For the text-containing cell, return its midpoint in (X, Y) coordinate format. 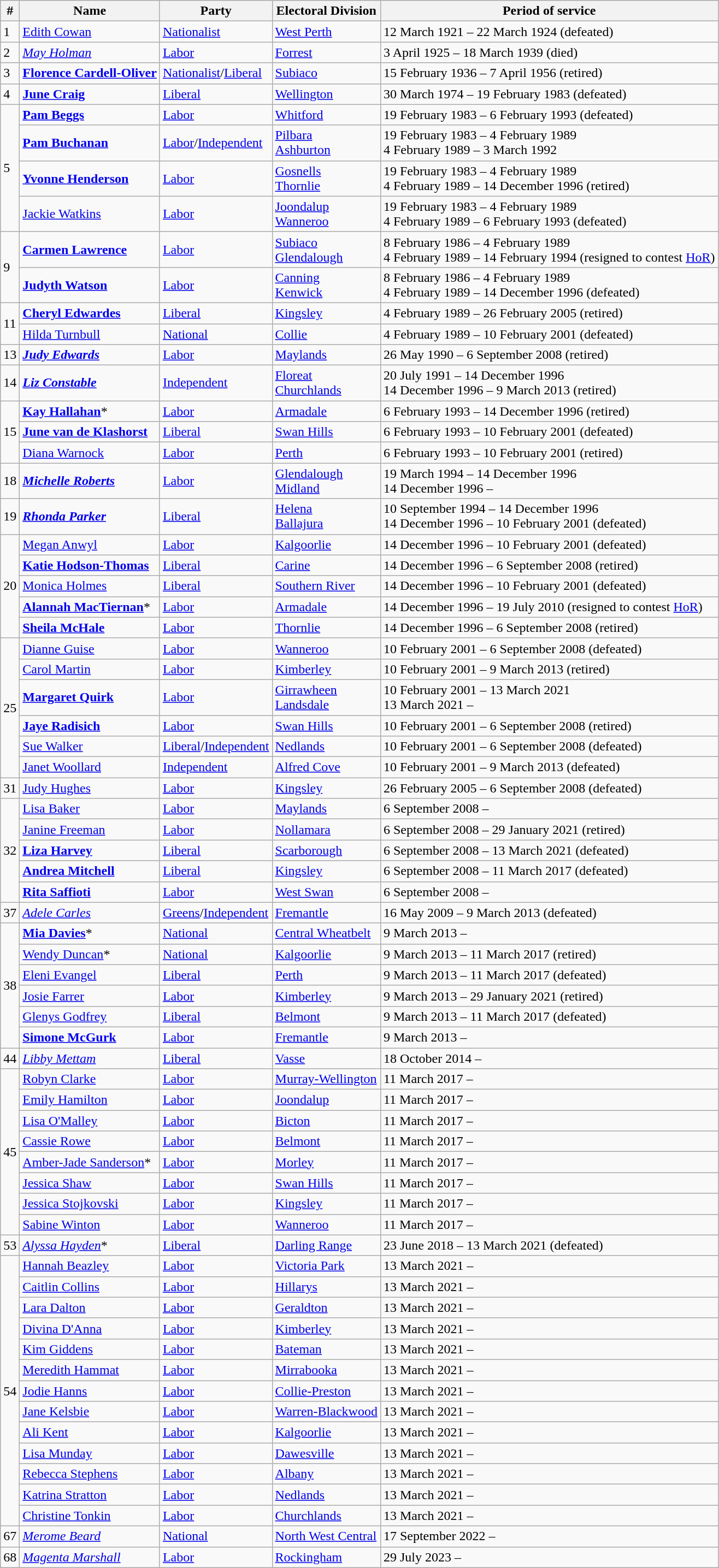
Dawesville (326, 1453)
Caitlin Collins (90, 1287)
19 (10, 517)
Katie Hodson-Thomas (90, 565)
Rebecca Stephens (90, 1474)
Jessica Stojkovski (90, 1204)
32 (10, 850)
Alannah MacTiernan* (90, 607)
6 February 1993 – 10 February 2001 (defeated) (549, 432)
3 (10, 73)
Warren-Blackwood (326, 1412)
53 (10, 1245)
17 September 2022 – (549, 1536)
Pilbara Ashburton (326, 143)
Pam Beggs (90, 115)
Kim Giddens (90, 1349)
Adele Carles (90, 913)
Wellington (326, 94)
26 February 2005 – 6 September 2008 (defeated) (549, 788)
Janet Woollard (90, 767)
Jackie Watkins (90, 214)
Kay Hallahan* (90, 411)
Whitford (326, 115)
West Perth (326, 32)
Judyth Watson (90, 285)
Rita Saffioti (90, 892)
Liz Constable (90, 383)
9 March 2013 – 11 March 2017 (retired) (549, 954)
Divina D'Anna (90, 1328)
Bicton (326, 1121)
Thornlie (326, 628)
Lara Dalton (90, 1307)
Hannah Beazley (90, 1266)
Joondalup Wanneroo (326, 214)
Wendy Duncan* (90, 954)
10 February 2001 – 13 March 202113 March 2021 – (549, 697)
Liza Harvey (90, 850)
10 February 2001 – 9 March 2013 (retired) (549, 669)
44 (10, 1058)
Geraldton (326, 1307)
Cheryl Edwardes (90, 313)
12 March 1921 – 22 March 1924 (defeated) (549, 32)
Florence Cardell-Oliver (90, 73)
4 (10, 94)
Mia Davies* (90, 933)
11 (10, 323)
20 July 1991 – 14 December 1996 14 December 1996 – 9 March 2013 (retired) (549, 383)
Lisa O'Malley (90, 1121)
25 (10, 708)
Scarborough (326, 850)
Name (90, 11)
8 February 1986 – 4 February 1989 4 February 1989 – 14 February 1994 (resigned to contest HoR) (549, 249)
Simone McGurk (90, 1037)
Gosnells Thornlie (326, 178)
Period of service (549, 11)
# (10, 11)
23 June 2018 – 13 March 2021 (defeated) (549, 1245)
Sue Walker (90, 747)
Cassie Rowe (90, 1141)
Judy Edwards (90, 355)
54 (10, 1391)
37 (10, 913)
20 (10, 586)
Churchlands (326, 1516)
Sabine Winton (90, 1224)
30 March 1974 – 19 February 1983 (defeated) (549, 94)
19 February 1983 – 4 February 1989 4 February 1989 – 3 March 1992 (549, 143)
4 February 1989 – 10 February 2001 (defeated) (549, 334)
Emily Hamilton (90, 1100)
Alfred Cove (326, 767)
Greens/Independent (216, 913)
14 December 1996 – 19 July 2010 (resigned to contest HoR) (549, 607)
GirrawheenLandsdale (326, 697)
Alyssa Hayden* (90, 1245)
18 (10, 481)
Margaret Quirk (90, 697)
Katrina Stratton (90, 1495)
Glendalough Midland (326, 481)
29 July 2023 – (549, 1557)
Vasse (326, 1058)
15 February 1936 – 7 April 1956 (retired) (549, 73)
Collie (326, 334)
Judy Hughes (90, 788)
38 (10, 985)
Murray-Wellington (326, 1079)
Darling Range (326, 1245)
Subiaco Glendalough (326, 249)
Pam Buchanan (90, 143)
Yvonne Henderson (90, 178)
Carine (326, 565)
Merome Beard (90, 1536)
Megan Anwyl (90, 545)
8 February 1986 – 4 February 1989 4 February 1989 – 14 December 1996 (defeated) (549, 285)
Forrest (326, 52)
Joondalup (326, 1100)
Labor/Independent (216, 143)
31 (10, 788)
Party (216, 11)
18 October 2014 – (549, 1058)
9 March 2013 – 29 January 2021 (retired) (549, 996)
Robyn Clarke (90, 1079)
Jodie Hanns (90, 1391)
Electoral Division (326, 11)
Collie-Preston (326, 1391)
Rockingham (326, 1557)
Christine Tonkin (90, 1516)
Josie Farrer (90, 996)
Southern River (326, 586)
19 February 1983 – 6 February 1993 (defeated) (549, 115)
Eleni Evangel (90, 975)
9 (10, 267)
Sheila McHale (90, 628)
Carmen Lawrence (90, 249)
Subiaco (326, 73)
Jaye Radisich (90, 726)
Janine Freeman (90, 830)
Libby Mettam (90, 1058)
Amber-Jade Sanderson* (90, 1162)
10 February 2001 – 9 March 2013 (defeated) (549, 767)
Michelle Roberts (90, 481)
10 February 2001 – 6 September 2008 (retired) (549, 726)
1 (10, 32)
6 February 1993 – 10 February 2001 (retired) (549, 453)
Liberal/Independent (216, 747)
Hillarys (326, 1287)
68 (10, 1557)
May Holman (90, 52)
Meredith Hammat (90, 1370)
Nationalist/Liberal (216, 73)
14 (10, 383)
13 (10, 355)
Andrea Mitchell (90, 871)
6 February 1993 – 14 December 1996 (retired) (549, 411)
Central Wheatbelt (326, 933)
19 February 1983 – 4 February 1989 4 February 1989 – 6 February 1993 (defeated) (549, 214)
Canning Kenwick (326, 285)
2 (10, 52)
Mirrabooka (326, 1370)
Rhonda Parker (90, 517)
4 February 1989 – 26 February 2005 (retired) (549, 313)
6 September 2008 – 13 March 2021 (defeated) (549, 850)
Lisa Munday (90, 1453)
Floreat Churchlands (326, 383)
6 September 2008 – 29 January 2021 (retired) (549, 830)
June Craig (90, 94)
West Swan (326, 892)
Ali Kent (90, 1433)
Diana Warnock (90, 453)
Victoria Park (326, 1266)
19 February 1983 – 4 February 1989 4 February 1989 – 14 December 1996 (retired) (549, 178)
3 April 1925 – 18 March 1939 (died) (549, 52)
Hilda Turnbull (90, 334)
19 March 1994 – 14 December 1996 14 December 1996 – (549, 481)
Dianne Guise (90, 648)
Albany (326, 1474)
67 (10, 1536)
Nationalist (216, 32)
16 May 2009 – 9 March 2013 (defeated) (549, 913)
June van de Klashorst (90, 432)
Nollamara (326, 830)
Edith Cowan (90, 32)
Helena Ballajura (326, 517)
6 September 2008 – 11 March 2017 (defeated) (549, 871)
Magenta Marshall (90, 1557)
5 (10, 168)
Morley (326, 1162)
North West Central (326, 1536)
Monica Holmes (90, 586)
Jane Kelsbie (90, 1412)
Carol Martin (90, 669)
Glenys Godfrey (90, 1016)
45 (10, 1152)
Jessica Shaw (90, 1183)
15 (10, 432)
Bateman (326, 1349)
26 May 1990 – 6 September 2008 (retired) (549, 355)
Lisa Baker (90, 809)
10 September 1994 – 14 December 1996 14 December 1996 – 10 February 2001 (defeated) (549, 517)
